Output the [x, y] coordinate of the center of the cell containing the given text.  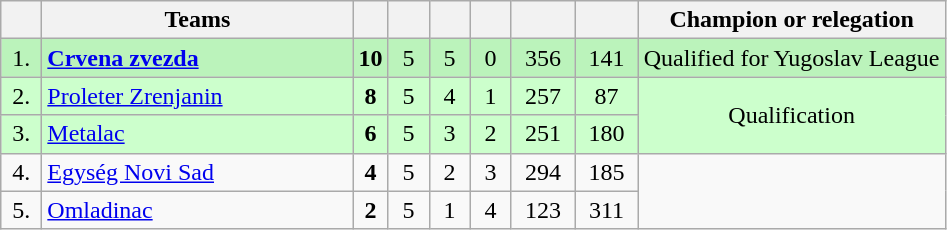
185 [607, 172]
257 [543, 96]
Omladinac [198, 210]
1. [22, 58]
141 [607, 58]
8 [370, 96]
Proleter Zrenjanin [198, 96]
251 [543, 134]
Metalac [198, 134]
Champion or relegation [792, 20]
356 [543, 58]
0 [490, 58]
180 [607, 134]
6 [370, 134]
5. [22, 210]
Teams [198, 20]
Qualification [792, 115]
4. [22, 172]
Qualified for Yugoslav League [792, 58]
2. [22, 96]
294 [543, 172]
Crvena zvezda [198, 58]
10 [370, 58]
3. [22, 134]
123 [543, 210]
Egység Novi Sad [198, 172]
311 [607, 210]
87 [607, 96]
